Output the [x, y] coordinate of the center of the cell containing the given text.  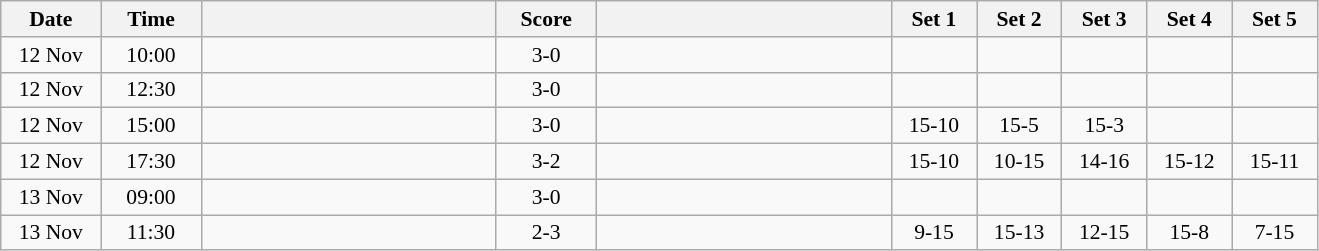
15-13 [1018, 233]
Score [546, 19]
Set 5 [1274, 19]
15-8 [1190, 233]
9-15 [934, 233]
11:30 [151, 233]
15-12 [1190, 162]
14-16 [1104, 162]
Set 2 [1018, 19]
15:00 [151, 126]
Date [51, 19]
12-15 [1104, 233]
15-11 [1274, 162]
17:30 [151, 162]
10:00 [151, 55]
09:00 [151, 197]
10-15 [1018, 162]
12:30 [151, 90]
7-15 [1274, 233]
15-3 [1104, 126]
15-5 [1018, 126]
Set 1 [934, 19]
Time [151, 19]
Set 3 [1104, 19]
2-3 [546, 233]
Set 4 [1190, 19]
3-2 [546, 162]
